Detect which cell encompasses the target text, then output its [X, Y] center coordinate. 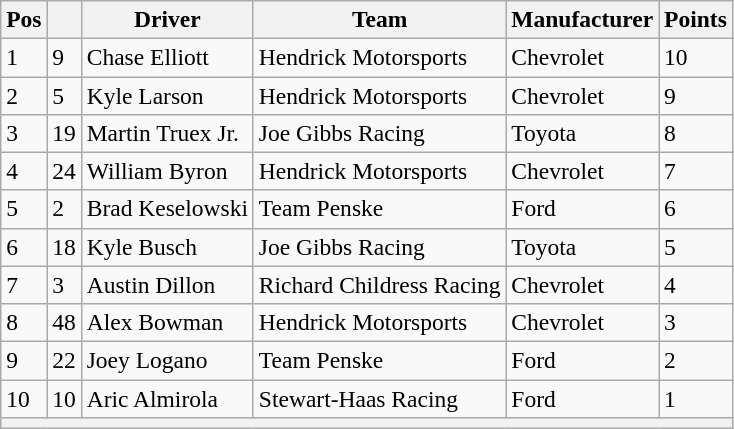
Points [696, 19]
Stewart-Haas Racing [379, 398]
Team [379, 19]
48 [64, 322]
William Byron [167, 171]
Alex Bowman [167, 322]
Richard Childress Racing [379, 285]
Martin Truex Jr. [167, 133]
Kyle Larson [167, 95]
Aric Almirola [167, 398]
Chase Elliott [167, 57]
24 [64, 171]
Driver [167, 19]
Pos [24, 19]
Joey Logano [167, 360]
Brad Keselowski [167, 209]
Manufacturer [582, 19]
Austin Dillon [167, 285]
Kyle Busch [167, 247]
19 [64, 133]
18 [64, 247]
22 [64, 360]
